Search for the cell housing the specified text and yield its [x, y] center coordinate. 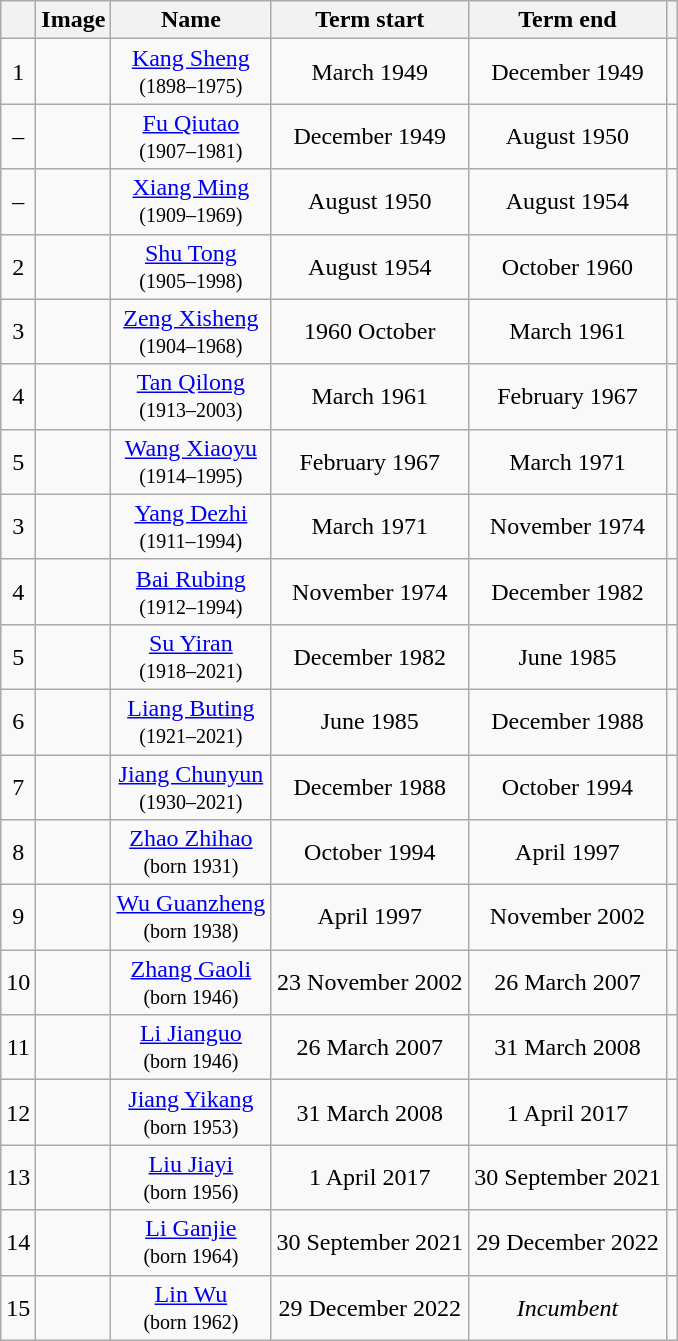
Yang Dezhi(1911–1994) [191, 526]
Li Ganjie(born 1964) [191, 1242]
Zhang Gaoli(born 1946) [191, 982]
13 [18, 1178]
Name [191, 20]
Tan Qilong(1913–2003) [191, 396]
1 [18, 72]
Kang Sheng(1898–1975) [191, 72]
Zhao Zhihao(born 1931) [191, 852]
Lin Wu(born 1962) [191, 1308]
Liang Buting(1921–2021) [191, 722]
Bai Rubing(1912–1994) [191, 592]
Term start [370, 20]
2 [18, 266]
Zeng Xisheng(1904–1968) [191, 332]
1960 October [370, 332]
23 November 2002 [370, 982]
Wu Guanzheng(born 1938) [191, 918]
Term end [568, 20]
Fu Qiutao(1907–1981) [191, 136]
10 [18, 982]
Li Jianguo(born 1946) [191, 1048]
Image [74, 20]
November 2002 [568, 918]
Wang Xiaoyu(1914–1995) [191, 462]
Xiang Ming(1909–1969) [191, 202]
March 1949 [370, 72]
October 1960 [568, 266]
Liu Jiayi(born 1956) [191, 1178]
15 [18, 1308]
Shu Tong(1905–1998) [191, 266]
Incumbent [568, 1308]
9 [18, 918]
7 [18, 786]
Jiang Yikang(born 1953) [191, 1112]
8 [18, 852]
12 [18, 1112]
Su Yiran(1918–2021) [191, 656]
6 [18, 722]
Jiang Chunyun(1930–2021) [191, 786]
11 [18, 1048]
14 [18, 1242]
